Extract the [x, y] coordinate from the center of the cell holding the provided text.  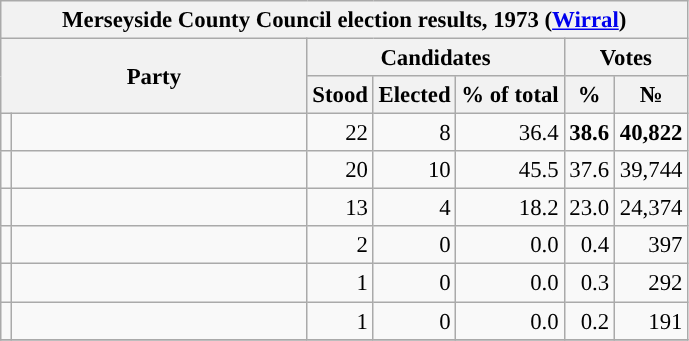
0.3 [589, 283]
% [589, 95]
191 [650, 321]
40,822 [650, 133]
20 [340, 170]
24,374 [650, 208]
22 [340, 133]
45.5 [510, 170]
37.6 [589, 170]
Stood [340, 95]
Candidates [436, 58]
23.0 [589, 208]
292 [650, 283]
39,744 [650, 170]
% of total [510, 95]
0.2 [589, 321]
4 [414, 208]
№ [650, 95]
36.4 [510, 133]
Votes [626, 58]
18.2 [510, 208]
Merseyside County Council election results, 1973 (Wirral) [344, 20]
Party [154, 76]
397 [650, 245]
13 [340, 208]
0.4 [589, 245]
10 [414, 170]
Elected [414, 95]
2 [340, 245]
38.6 [589, 133]
8 [414, 133]
